Search for the cell housing the specified text and yield its (x, y) center coordinate. 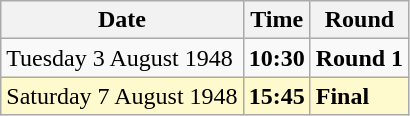
Tuesday 3 August 1948 (122, 58)
15:45 (276, 96)
Time (276, 20)
10:30 (276, 58)
Round 1 (359, 58)
Saturday 7 August 1948 (122, 96)
Final (359, 96)
Round (359, 20)
Date (122, 20)
